Determine the [x, y] coordinate at the center of the cell enclosing the given text.  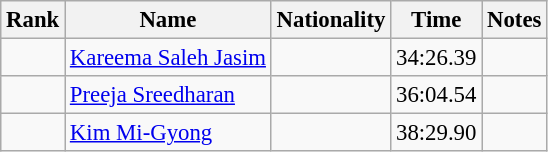
Time [436, 20]
34:26.39 [436, 58]
Notes [514, 20]
Nationality [330, 20]
Name [168, 20]
Kareema Saleh Jasim [168, 58]
Kim Mi-Gyong [168, 133]
38:29.90 [436, 133]
36:04.54 [436, 95]
Rank [33, 20]
Preeja Sreedharan [168, 95]
